Scan for the cell matching the given text and deliver its [X, Y] coordinate at center. 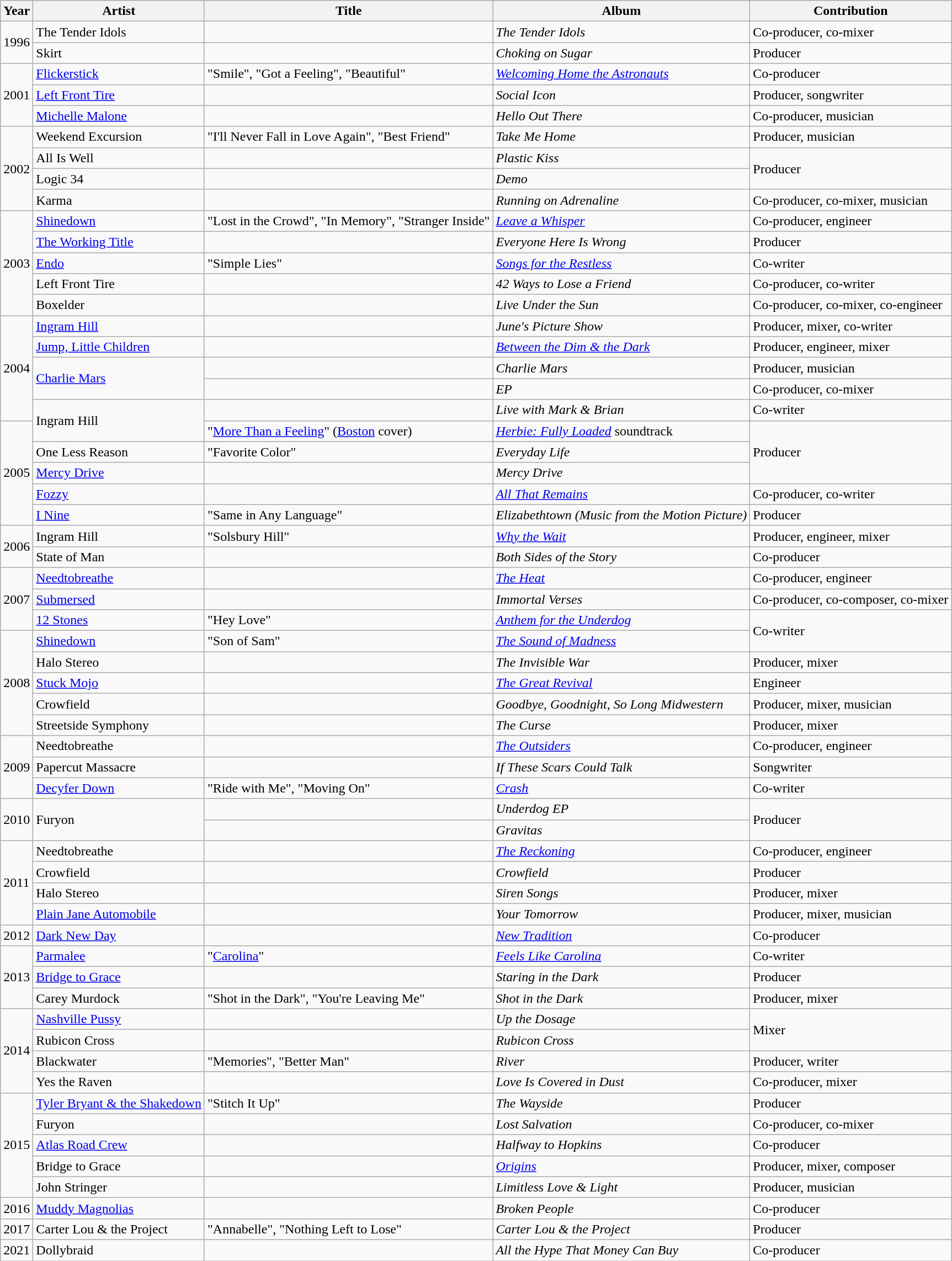
Fozzy [119, 494]
1996 [17, 42]
Co-producer, co-composer, co-mixer [851, 599]
Anthem for the Underdog [621, 620]
Origins [621, 1166]
River [621, 1061]
Hello Out There [621, 116]
Producer, mixer, co-writer [851, 326]
Lost Salvation [621, 1124]
"Stitch It Up" [348, 1103]
Your Tomorrow [621, 914]
Between the Dim & the Dark [621, 347]
If These Scars Could Talk [621, 767]
Nashville Pussy [119, 1019]
The Working Title [119, 242]
Parmalee [119, 956]
Stuck Mojo [119, 683]
Why the Wait [621, 536]
Feels Like Carolina [621, 956]
All the Hype That Money Can Buy [621, 1250]
"Lost in the Crowd", "In Memory", "Stranger Inside" [348, 221]
Logic 34 [119, 179]
Mixer [851, 1030]
Choking on Sugar [621, 53]
2015 [17, 1145]
Decyfer Down [119, 788]
Year [17, 11]
Co-producer, mixer [851, 1082]
Running on Adrenaline [621, 200]
Plastic Kiss [621, 158]
Underdog EP [621, 809]
Engineer [851, 683]
Muddy Magnolias [119, 1208]
Streetside Symphony [119, 725]
2010 [17, 820]
All Is Well [119, 158]
Karma [119, 200]
Dark New Day [119, 935]
Love Is Covered in Dust [621, 1082]
Live Under the Sun [621, 305]
"Favorite Color" [348, 452]
I Nine [119, 515]
2009 [17, 767]
The Outsiders [621, 746]
Live with Mark & Brian [621, 410]
Tyler Bryant & the Shakedown [119, 1103]
Co-producer, musician [851, 116]
Producer, songwriter [851, 95]
Album [621, 11]
Dollybraid [119, 1250]
Goodbye, Goodnight, So Long Midwestern [621, 704]
Herbie: Fully Loaded soundtrack [621, 431]
"Annabelle", "Nothing Left to Lose" [348, 1229]
EP [621, 389]
Skirt [119, 53]
The Invisible War [621, 662]
Social Icon [621, 95]
Endo [119, 263]
2017 [17, 1229]
Flickerstick [119, 74]
State of Man [119, 557]
Producer, writer [851, 1061]
Yes the Raven [119, 1082]
Boxelder [119, 305]
"Ride with Me", "Moving On" [348, 788]
Broken People [621, 1208]
"Same in Any Language" [348, 515]
Michelle Malone [119, 116]
Staring in the Dark [621, 977]
Halfway to Hopkins [621, 1145]
Limitless Love & Light [621, 1187]
One Less Reason [119, 452]
2008 [17, 683]
2011 [17, 882]
Crash [621, 788]
Take Me Home [621, 137]
2012 [17, 935]
Producer, mixer, composer [851, 1166]
2005 [17, 473]
2014 [17, 1051]
Up the Dosage [621, 1019]
The Heat [621, 578]
Atlas Road Crew [119, 1145]
Co-producer, co-mixer, musician [851, 200]
The Sound of Madness [621, 641]
Contribution [851, 11]
Welcoming Home the Astronauts [621, 74]
Immortal Verses [621, 599]
Gravitas [621, 830]
"Solsbury Hill" [348, 536]
42 Ways to Lose a Friend [621, 284]
The Wayside [621, 1103]
Papercut Massacre [119, 767]
Plain Jane Automobile [119, 914]
Demo [621, 179]
All That Remains [621, 494]
Songs for the Restless [621, 263]
Shot in the Dark [621, 998]
2007 [17, 599]
John Stringer [119, 1187]
Weekend Excursion [119, 137]
Songwriter [851, 767]
"Son of Sam" [348, 641]
12 Stones [119, 620]
Elizabethtown (Music from the Motion Picture) [621, 515]
2016 [17, 1208]
Submersed [119, 599]
"Memories", "Better Man" [348, 1061]
"Shot in the Dark", "You're Leaving Me" [348, 998]
The Great Revival [621, 683]
2013 [17, 977]
New Tradition [621, 935]
"More Than a Feeling" (Boston cover) [348, 431]
Title [348, 11]
"Simple Lies" [348, 263]
Everyone Here Is Wrong [621, 242]
Jump, Little Children [119, 347]
The Curse [621, 725]
2003 [17, 263]
2021 [17, 1250]
Leave a Whisper [621, 221]
Both Sides of the Story [621, 557]
June's Picture Show [621, 326]
2001 [17, 95]
"Hey Love" [348, 620]
"Carolina" [348, 956]
Everyday Life [621, 452]
The Reckoning [621, 851]
Siren Songs [621, 893]
2004 [17, 368]
Blackwater [119, 1061]
2002 [17, 168]
2006 [17, 546]
"I'll Never Fall in Love Again", "Best Friend" [348, 137]
"Smile", "Got a Feeling", "Beautiful" [348, 74]
Co-producer, co-mixer, co-engineer [851, 305]
Artist [119, 11]
Carey Murdock [119, 998]
